Capture the cell that displays the provided text and extract its [X, Y] central coordinate. 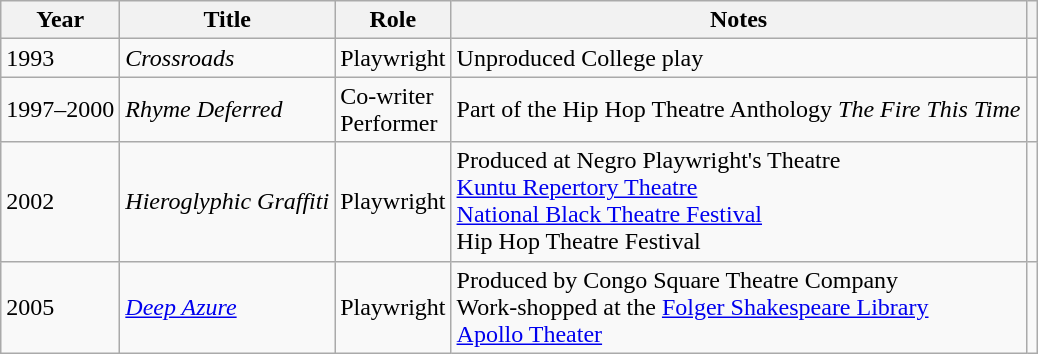
Crossroads [228, 58]
1993 [60, 58]
Unproduced College play [738, 58]
Part of the Hip Hop Theatre Anthology The Fire This Time [738, 110]
Rhyme Deferred [228, 110]
1997–2000 [60, 110]
Produced at Negro Playwright's TheatreKuntu Repertory TheatreNational Black Theatre FestivalHip Hop Theatre Festival [738, 202]
Produced by Congo Square Theatre CompanyWork-shopped at the Folger Shakespeare LibraryApollo Theater [738, 307]
Co-writerPerformer [393, 110]
Year [60, 20]
2005 [60, 307]
2002 [60, 202]
Role [393, 20]
Hieroglyphic Graffiti [228, 202]
Deep Azure [228, 307]
Title [228, 20]
Notes [738, 20]
